Provide the [X, Y] coordinate of the cell's center where the given text is located.  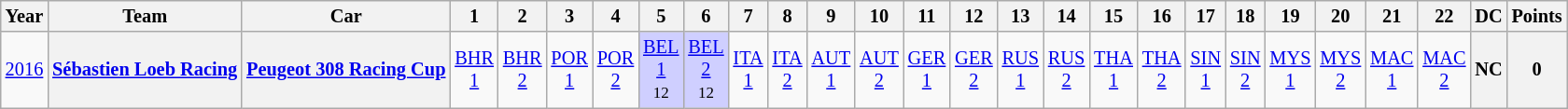
BEL112 [661, 70]
RUS1 [1021, 70]
19 [1290, 16]
15 [1113, 16]
BEL212 [706, 70]
12 [973, 16]
ITA1 [749, 70]
MAC1 [1392, 70]
GER1 [927, 70]
BHR2 [523, 70]
16 [1162, 16]
POR2 [616, 70]
9 [832, 16]
22 [1444, 16]
SIN1 [1206, 70]
13 [1021, 16]
2 [523, 16]
Sébastien Loeb Racing [145, 70]
THA2 [1162, 70]
Points [1537, 16]
17 [1206, 16]
AUT2 [879, 70]
21 [1392, 16]
5 [661, 16]
BHR1 [474, 70]
Peugeot 308 Racing Cup [345, 70]
7 [749, 16]
POR1 [569, 70]
8 [788, 16]
NC [1488, 70]
DC [1488, 16]
Team [145, 16]
MYS1 [1290, 70]
RUS2 [1066, 70]
MYS2 [1340, 70]
Car [345, 16]
ITA2 [788, 70]
4 [616, 16]
14 [1066, 16]
10 [879, 16]
AUT1 [832, 70]
0 [1537, 70]
GER2 [973, 70]
20 [1340, 16]
11 [927, 16]
3 [569, 16]
MAC2 [1444, 70]
6 [706, 16]
THA1 [1113, 70]
Year [24, 16]
1 [474, 16]
2016 [24, 70]
18 [1245, 16]
SIN2 [1245, 70]
